Capture the cell that displays the provided text and extract its [x, y] central coordinate. 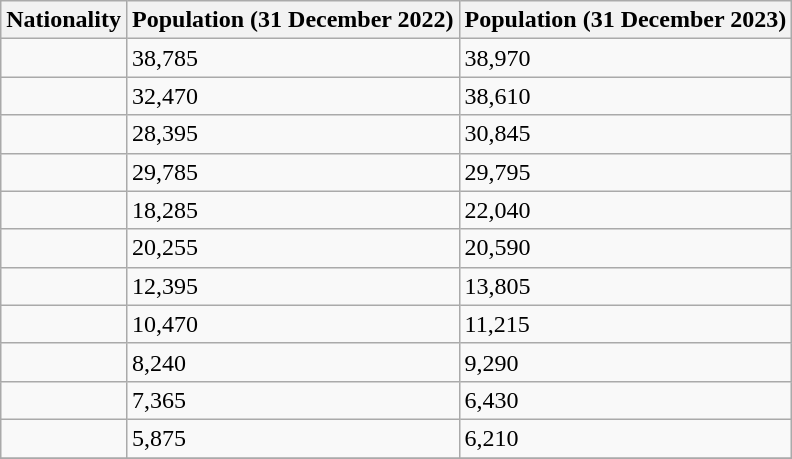
9,290 [626, 362]
38,785 [292, 58]
20,255 [292, 248]
28,395 [292, 134]
38,970 [626, 58]
Population (31 December 2023) [626, 20]
22,040 [626, 210]
30,845 [626, 134]
8,240 [292, 362]
10,470 [292, 324]
5,875 [292, 438]
7,365 [292, 400]
20,590 [626, 248]
38,610 [626, 96]
12,395 [292, 286]
Nationality [64, 20]
29,785 [292, 172]
Population (31 December 2022) [292, 20]
6,430 [626, 400]
13,805 [626, 286]
32,470 [292, 96]
11,215 [626, 324]
6,210 [626, 438]
29,795 [626, 172]
18,285 [292, 210]
